Detect which cell encompasses the target text, then output its (X, Y) center coordinate. 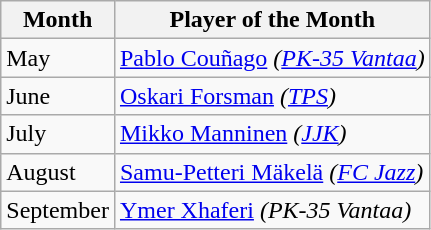
May (58, 58)
Ymer Xhaferi (PK-35 Vantaa) (272, 210)
Samu-Petteri Mäkelä (FC Jazz) (272, 172)
Oskari Forsman (TPS) (272, 96)
September (58, 210)
Pablo Couñago (PK-35 Vantaa) (272, 58)
Month (58, 20)
Player of the Month (272, 20)
July (58, 134)
June (58, 96)
August (58, 172)
Mikko Manninen (JJK) (272, 134)
